From the cell containing the given text, extract its center point as (X, Y) coordinate. 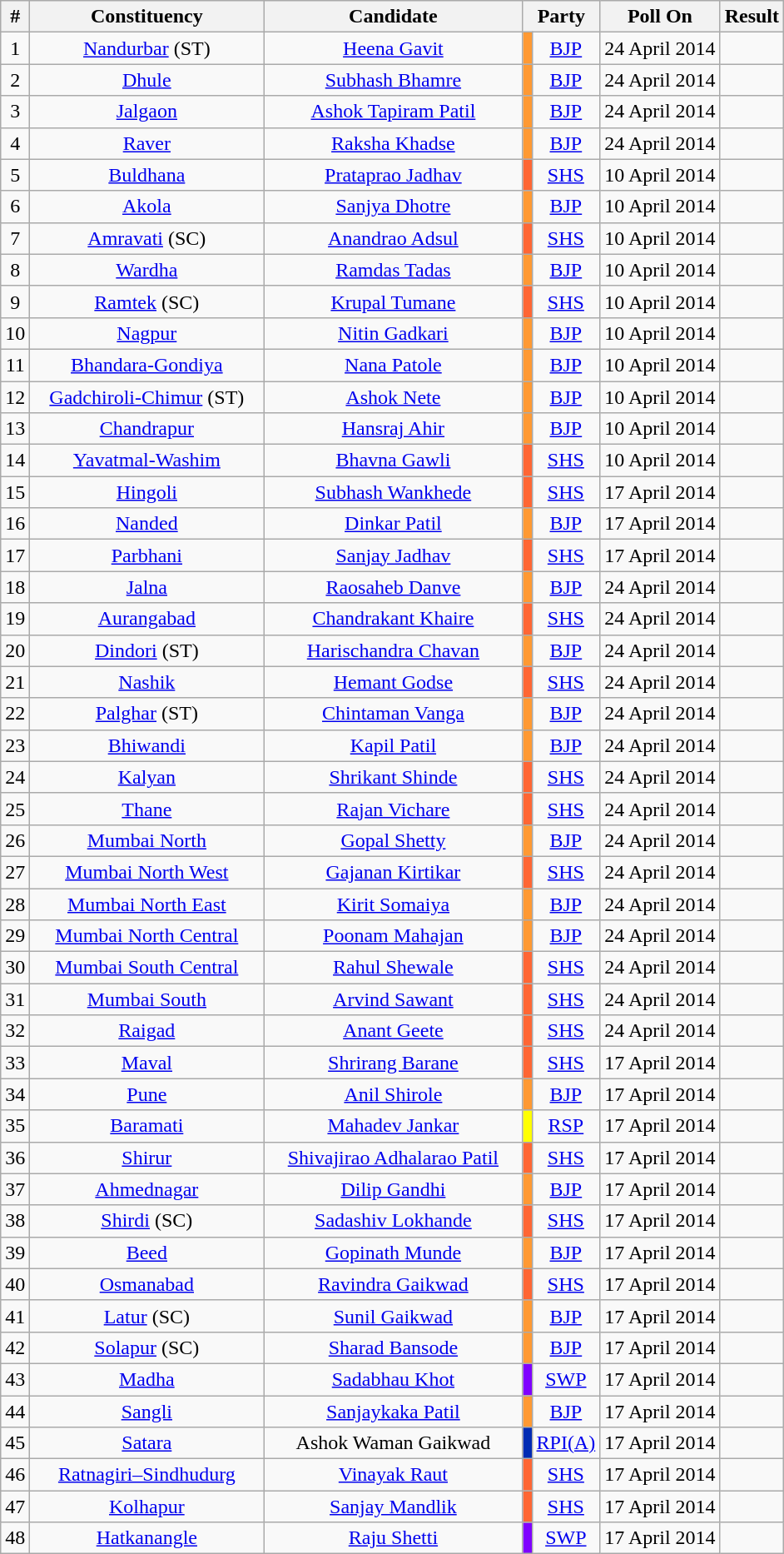
Kolhapur (146, 1507)
8 (15, 270)
Shirur (146, 1158)
40 (15, 1284)
16 (15, 524)
Mahadev Jankar (393, 1126)
1 (15, 48)
Pune (146, 1094)
Sadashiv Lokhande (393, 1221)
Satara (146, 1443)
Nanded (146, 524)
Raosaheb Danve (393, 587)
37 (15, 1189)
18 (15, 587)
5 (15, 175)
Dhule (146, 80)
Rahul Shewale (393, 968)
Shirdi (SC) (146, 1221)
2 (15, 80)
Solapur (SC) (146, 1347)
Shrikant Shinde (393, 777)
Nashik (146, 682)
41 (15, 1316)
4 (15, 143)
31 (15, 999)
23 (15, 745)
6 (15, 207)
Result (752, 17)
Chandrapur (146, 429)
Mumbai North West (146, 872)
Chandrakant Khaire (393, 619)
Krupal Tumane (393, 301)
Anant Geete (393, 1031)
Vinayak Raut (393, 1475)
Bhavna Gawli (393, 461)
Hansraj Ahir (393, 429)
45 (15, 1443)
Sunil Gaikwad (393, 1316)
27 (15, 872)
Kirit Somaiya (393, 904)
17 (15, 555)
Mumbai South (146, 999)
Anandrao Adsul (393, 238)
Mumbai North Central (146, 936)
Ratnagiri–Sindhudurg (146, 1475)
9 (15, 301)
Poll On (660, 17)
Constituency (146, 17)
10 (15, 333)
Buldhana (146, 175)
21 (15, 682)
Palghar (ST) (146, 714)
Sanjya Dhotre (393, 207)
Parbhani (146, 555)
Prataprao Jadhav (393, 175)
Madha (146, 1379)
Dindori (ST) (146, 650)
Thane (146, 809)
Nagpur (146, 333)
33 (15, 1063)
Bhandara-Gondiya (146, 365)
43 (15, 1379)
15 (15, 492)
24 (15, 777)
Arvind Sawant (393, 999)
19 (15, 619)
Kapil Patil (393, 745)
Sangli (146, 1412)
Bhiwandi (146, 745)
Chintaman Vanga (393, 714)
29 (15, 936)
22 (15, 714)
30 (15, 968)
Hemant Godse (393, 682)
Kalyan (146, 777)
Anil Shirole (393, 1094)
RPI(A) (566, 1443)
32 (15, 1031)
Ashok Tapiram Patil (393, 112)
Baramati (146, 1126)
36 (15, 1158)
Ravindra Gaikwad (393, 1284)
25 (15, 809)
44 (15, 1412)
Yavatmal-Washim (146, 461)
Sharad Bansode (393, 1347)
Wardha (146, 270)
14 (15, 461)
Subhash Wankhede (393, 492)
48 (15, 1538)
42 (15, 1347)
Gopinath Munde (393, 1253)
Mumbai South Central (146, 968)
Osmanabad (146, 1284)
Nitin Gadkari (393, 333)
12 (15, 397)
Aurangabad (146, 619)
Gopal Shetty (393, 840)
Rajan Vichare (393, 809)
Sanjaykaka Patil (393, 1412)
Hatkanangle (146, 1538)
Sadabhau Khot (393, 1379)
20 (15, 650)
Jalna (146, 587)
Raver (146, 143)
Dilip Gandhi (393, 1189)
Ashok Nete (393, 397)
Sanjay Jadhav (393, 555)
Raigad (146, 1031)
Ahmednagar (146, 1189)
RSP (566, 1126)
Dinkar Patil (393, 524)
Nandurbar (ST) (146, 48)
Latur (SC) (146, 1316)
Amravati (SC) (146, 238)
Raju Shetti (393, 1538)
39 (15, 1253)
Ramdas Tadas (393, 270)
35 (15, 1126)
7 (15, 238)
46 (15, 1475)
Jalgaon (146, 112)
38 (15, 1221)
Gajanan Kirtikar (393, 872)
Shrirang Barane (393, 1063)
Harischandra Chavan (393, 650)
3 (15, 112)
Party (561, 17)
Hingoli (146, 492)
Ashok Waman Gaikwad (393, 1443)
Subhash Bhamre (393, 80)
26 (15, 840)
Beed (146, 1253)
Mumbai North East (146, 904)
28 (15, 904)
Maval (146, 1063)
47 (15, 1507)
Gadchiroli-Chimur (ST) (146, 397)
Nana Patole (393, 365)
34 (15, 1094)
Poonam Mahajan (393, 936)
Mumbai North (146, 840)
Raksha Khadse (393, 143)
Akola (146, 207)
Heena Gavit (393, 48)
13 (15, 429)
Shivajirao Adhalarao Patil (393, 1158)
Sanjay Mandlik (393, 1507)
# (15, 17)
11 (15, 365)
Ramtek (SC) (146, 301)
Candidate (393, 17)
